Find where the given text appears and provide that cell's center as [X, Y] coordinate. 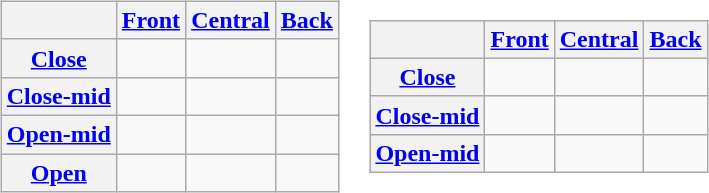
Open [58, 173]
